Scan for the cell matching the given text and deliver its [x, y] coordinate at center. 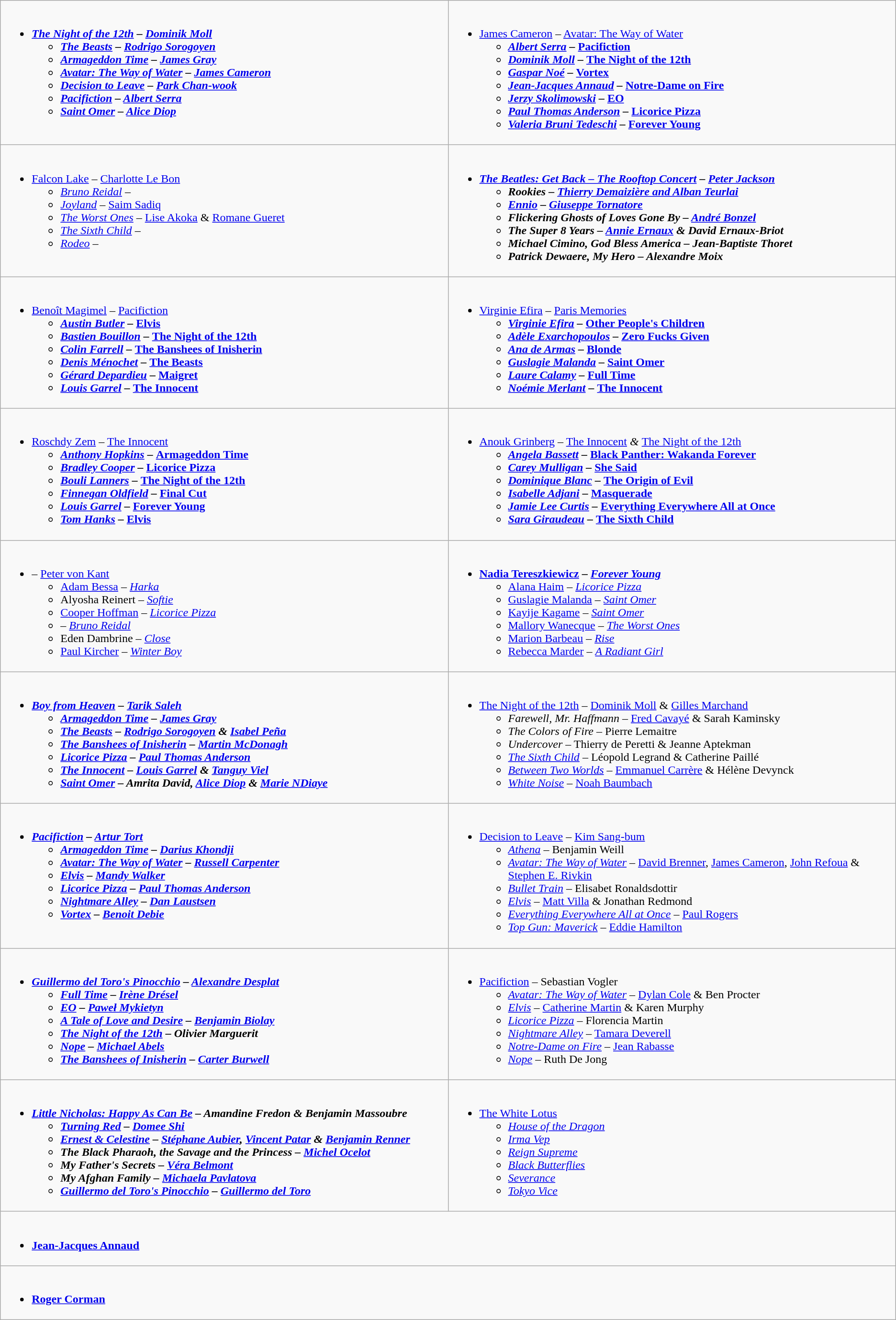
Roger Corman [448, 1293]
The White Lotus House of the DragonIrma VepReign SupremeBlack ButterfliesSeveranceTokyo Vice [672, 1145]
Jean-Jacques Annaud [448, 1238]
Falcon Lake – Charlotte Le Bon Bruno Reidal – Joyland – Saim SadiqThe Worst Ones – Lise Akoka & Romane GueretThe Sixth Child – Rodeo – [224, 211]
